Pinpoint the cell where the given text exists, returning its (X, Y) midpoint coordinate. 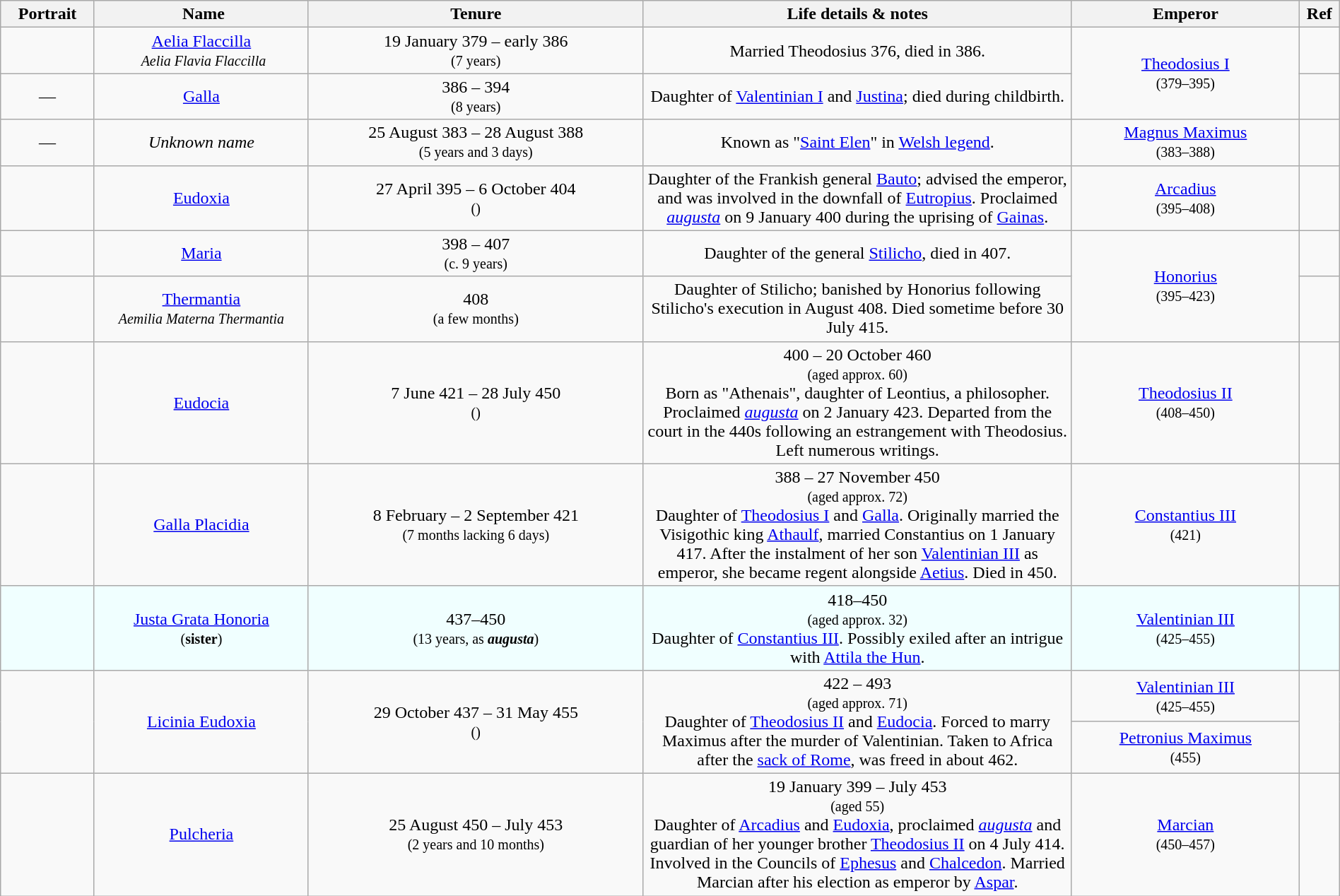
Justa Grata Honoria(sister) (201, 627)
Portrait (48, 14)
Married Theodosius 376, died in 386. (857, 51)
25 August 450 – July 453(2 years and 10 months) (476, 834)
Maria (201, 253)
Pulcheria (201, 834)
Unknown name (201, 143)
Licinia Eudoxia (201, 721)
7 June 421 – 28 July 450() (476, 403)
Magnus Maximus(383–388) (1185, 143)
27 April 395 – 6 October 404() (476, 198)
Honorius(395–423) (1185, 285)
Known as "Saint Elen" in Welsh legend. (857, 143)
25 August 383 – 28 August 388(5 years and 3 days) (476, 143)
Daughter of the general Stilicho, died in 407. (857, 253)
418–450(aged approx. 32)Daughter of Constantius III. Possibly exiled after an intrigue with Attila the Hun. (857, 627)
Name (201, 14)
Aelia Flaccilla Aelia Flavia Flaccilla (201, 51)
Galla (201, 96)
398 – 407(c. 9 years) (476, 253)
Life details & notes (857, 14)
Eudocia (201, 403)
386 – 394(8 years) (476, 96)
Theodosius II(408–450) (1185, 403)
Ref (1319, 14)
Marcian(450–457) (1185, 834)
Petronius Maximus(455) (1185, 748)
Daughter of Valentinian I and Justina; died during childbirth. (857, 96)
Daughter of Stilicho; banished by Honorius following Stilicho's execution in August 408. Died sometime before 30 July 415. (857, 309)
Emperor (1185, 14)
29 October 437 – 31 May 455() (476, 721)
ThermantiaAemilia Materna Thermantia (201, 309)
Theodosius I(379–395) (1185, 73)
Arcadius(395–408) (1185, 198)
408(a few months) (476, 309)
19 January 379 – early 386(7 years) (476, 51)
Tenure (476, 14)
Galla Placidia (201, 524)
Eudoxia (201, 198)
437–450(13 years, as augusta) (476, 627)
8 February – 2 September 421(7 months lacking 6 days) (476, 524)
Constantius III(421) (1185, 524)
